For the text-containing cell, return its midpoint in [X, Y] coordinate format. 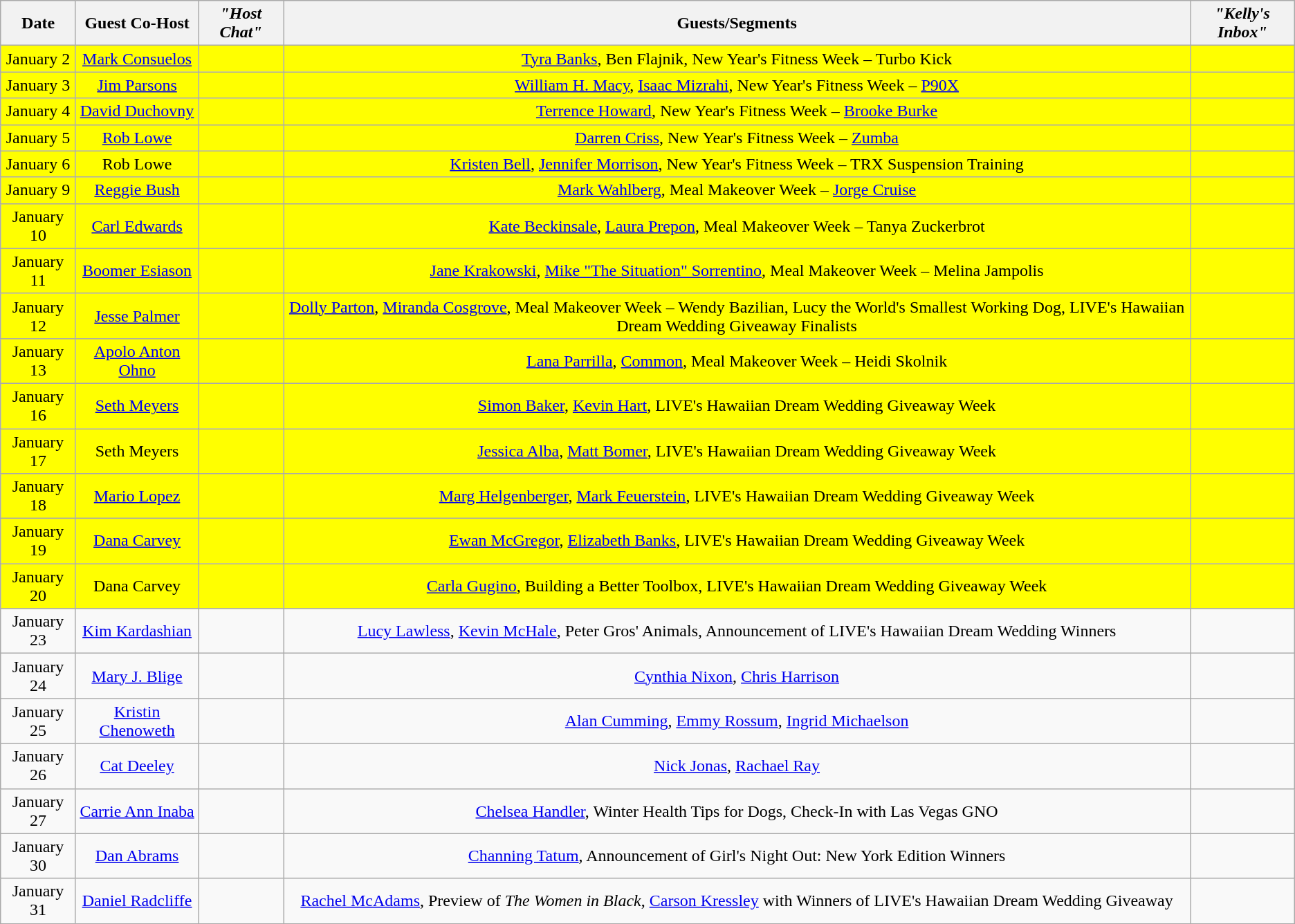
Lucy Lawless, Kevin McHale, Peter Gros' Animals, Announcement of LIVE's Hawaiian Dream Wedding Winners [737, 631]
January 16 [39, 405]
Mark Consuelos [137, 59]
Lana Parrilla, Common, Meal Makeover Week – Heidi Skolnik [737, 361]
Boomer Esiason [137, 271]
Carl Edwards [137, 225]
January 10 [39, 225]
January 27 [39, 811]
Dan Abrams [137, 856]
January 24 [39, 676]
January 5 [39, 138]
January 20 [39, 586]
January 31 [39, 900]
"Host Chat" [241, 24]
Date [39, 24]
Cat Deeley [137, 766]
Jessica Alba, Matt Bomer, LIVE's Hawaiian Dream Wedding Giveaway Week [737, 451]
Carrie Ann Inaba [137, 811]
Kristin Chenoweth [137, 721]
January 19 [39, 541]
Kim Kardashian [137, 631]
Guests/Segments [737, 24]
January 11 [39, 271]
Terrence Howard, New Year's Fitness Week – Brooke Burke [737, 111]
Mario Lopez [137, 497]
Nick Jonas, Rachael Ray [737, 766]
Alan Cumming, Emmy Rossum, Ingrid Michaelson [737, 721]
Reggie Bush [137, 190]
January 4 [39, 111]
January 12 [39, 315]
January 6 [39, 164]
"Kelly's Inbox" [1242, 24]
Guest Co-Host [137, 24]
David Duchovny [137, 111]
Mary J. Blige [137, 676]
January 30 [39, 856]
Darren Criss, New Year's Fitness Week – Zumba [737, 138]
Carla Gugino, Building a Better Toolbox, LIVE's Hawaiian Dream Wedding Giveaway Week [737, 586]
Simon Baker, Kevin Hart, LIVE's Hawaiian Dream Wedding Giveaway Week [737, 405]
January 26 [39, 766]
Kate Beckinsale, Laura Prepon, Meal Makeover Week – Tanya Zuckerbrot [737, 225]
January 2 [39, 59]
Rachel McAdams, Preview of The Women in Black, Carson Kressley with Winners of LIVE's Hawaiian Dream Wedding Giveaway [737, 900]
January 9 [39, 190]
Tyra Banks, Ben Flajnik, New Year's Fitness Week – Turbo Kick [737, 59]
Kristen Bell, Jennifer Morrison, New Year's Fitness Week – TRX Suspension Training [737, 164]
Jim Parsons [137, 85]
January 17 [39, 451]
January 23 [39, 631]
Chelsea Handler, Winter Health Tips for Dogs, Check-In with Las Vegas GNO [737, 811]
William H. Macy, Isaac Mizrahi, New Year's Fitness Week – P90X [737, 85]
Cynthia Nixon, Chris Harrison [737, 676]
Mark Wahlberg, Meal Makeover Week – Jorge Cruise [737, 190]
January 25 [39, 721]
Apolo Anton Ohno [137, 361]
Jesse Palmer [137, 315]
Daniel Radcliffe [137, 900]
January 18 [39, 497]
January 3 [39, 85]
January 13 [39, 361]
Marg Helgenberger, Mark Feuerstein, LIVE's Hawaiian Dream Wedding Giveaway Week [737, 497]
Jane Krakowski, Mike "The Situation" Sorrentino, Meal Makeover Week – Melina Jampolis [737, 271]
Channing Tatum, Announcement of Girl's Night Out: New York Edition Winners [737, 856]
Ewan McGregor, Elizabeth Banks, LIVE's Hawaiian Dream Wedding Giveaway Week [737, 541]
